Output the (X, Y) coordinate of the center of the cell containing the given text.  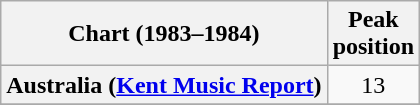
Australia (Kent Music Report) (164, 85)
Peakposition (373, 34)
Chart (1983–1984) (164, 34)
13 (373, 85)
